Return the (x, y) coordinate for the center point of the cell that contains the specified text.  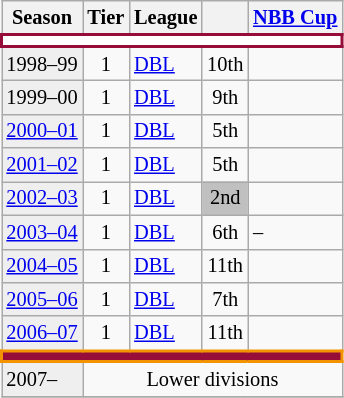
Lower divisions (213, 378)
2nd (225, 198)
7th (225, 299)
1999–00 (42, 97)
1998–99 (42, 63)
2003–04 (42, 232)
2001–02 (42, 165)
2002–03 (42, 198)
2007– (42, 378)
2000–01 (42, 131)
NBB Cup (295, 17)
10th (225, 63)
League (166, 17)
2005–06 (42, 299)
Tier (106, 17)
6th (225, 232)
2004–05 (42, 266)
Season (42, 17)
2006–07 (42, 333)
– (295, 232)
9th (225, 97)
